Provide the (x, y) coordinate of the cell's center where the given text is located.  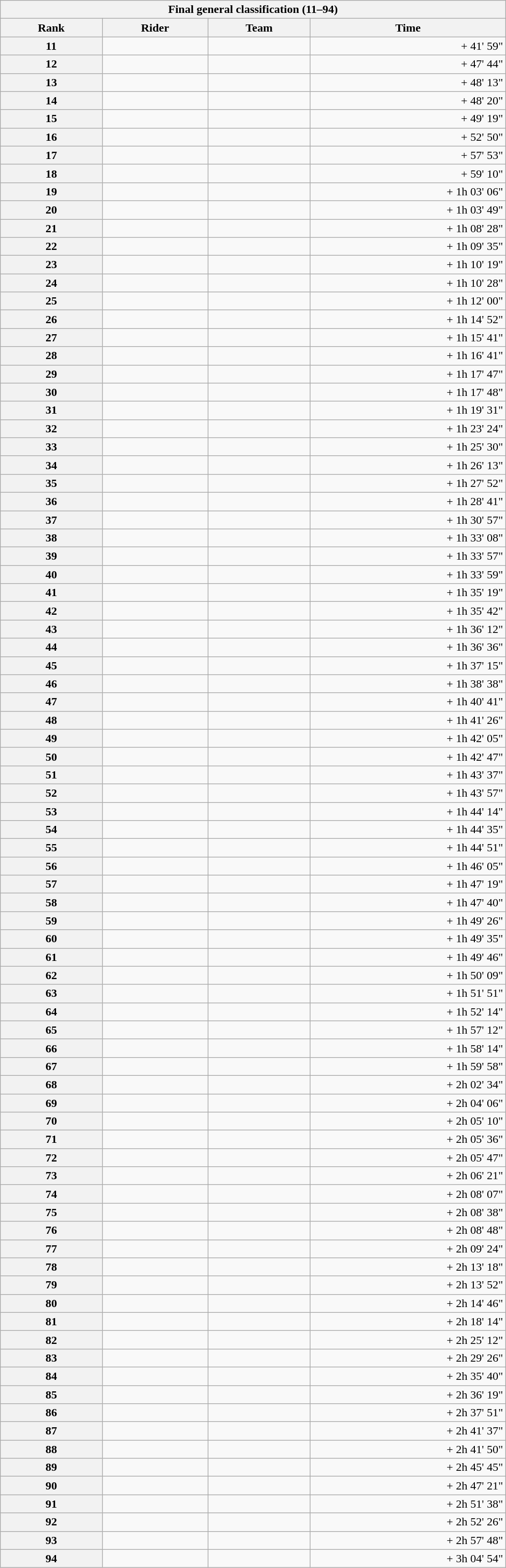
34 (51, 465)
+ 2h 13' 52" (408, 1285)
64 (51, 1012)
+ 2h 18' 14" (408, 1321)
+ 49' 19" (408, 119)
+ 1h 17' 47" (408, 374)
51 (51, 775)
+ 1h 28' 41" (408, 501)
41 (51, 593)
17 (51, 155)
+ 48' 13" (408, 82)
37 (51, 519)
+ 1h 25' 30" (408, 447)
+ 2h 13' 18" (408, 1267)
+ 2h 05' 36" (408, 1139)
Rank (51, 28)
28 (51, 356)
+ 1h 37' 15" (408, 666)
77 (51, 1249)
50 (51, 756)
38 (51, 538)
+ 2h 06' 21" (408, 1176)
+ 1h 59' 58" (408, 1066)
+ 1h 09' 35" (408, 247)
39 (51, 556)
+ 1h 57' 12" (408, 1030)
+ 1h 19' 31" (408, 410)
+ 1h 36' 12" (408, 629)
63 (51, 993)
+ 1h 44' 35" (408, 830)
18 (51, 173)
+ 1h 50' 09" (408, 975)
+ 1h 03' 49" (408, 210)
11 (51, 46)
+ 1h 23' 24" (408, 429)
+ 48' 20" (408, 101)
74 (51, 1194)
79 (51, 1285)
+ 1h 43' 57" (408, 793)
59 (51, 921)
81 (51, 1321)
+ 47' 44" (408, 64)
+ 1h 35' 42" (408, 611)
22 (51, 247)
+ 2h 41' 50" (408, 1449)
87 (51, 1431)
80 (51, 1303)
49 (51, 738)
+ 2h 05' 10" (408, 1121)
60 (51, 939)
+ 1h 44' 14" (408, 812)
+ 2h 05' 47" (408, 1158)
+ 2h 47' 21" (408, 1486)
56 (51, 866)
71 (51, 1139)
+ 1h 14' 52" (408, 319)
91 (51, 1504)
+ 1h 58' 14" (408, 1048)
+ 2h 08' 07" (408, 1194)
+ 1h 42' 47" (408, 756)
92 (51, 1522)
65 (51, 1030)
86 (51, 1413)
+ 1h 42' 05" (408, 738)
+ 1h 35' 19" (408, 593)
+ 1h 41' 26" (408, 720)
+ 3h 04' 54" (408, 1558)
+ 2h 35' 40" (408, 1376)
+ 1h 12' 00" (408, 301)
75 (51, 1212)
57 (51, 884)
47 (51, 702)
45 (51, 666)
+ 2h 45' 45" (408, 1467)
+ 1h 38' 38" (408, 684)
+ 59' 10" (408, 173)
20 (51, 210)
+ 2h 09' 24" (408, 1249)
85 (51, 1395)
+ 1h 17' 48" (408, 392)
27 (51, 338)
+ 1h 10' 19" (408, 265)
+ 1h 15' 41" (408, 338)
40 (51, 575)
66 (51, 1048)
+ 1h 03' 06" (408, 192)
+ 1h 43' 37" (408, 775)
+ 1h 51' 51" (408, 993)
+ 1h 49' 46" (408, 957)
Team (259, 28)
Time (408, 28)
+ 2h 41' 37" (408, 1431)
15 (51, 119)
+ 2h 02' 34" (408, 1084)
Rider (155, 28)
13 (51, 82)
62 (51, 975)
+ 1h 26' 13" (408, 465)
+ 1h 46' 05" (408, 866)
+ 2h 14' 46" (408, 1303)
+ 2h 37' 51" (408, 1413)
+ 1h 08' 28" (408, 228)
+ 57' 53" (408, 155)
+ 1h 10' 28" (408, 283)
42 (51, 611)
19 (51, 192)
+ 1h 16' 41" (408, 356)
+ 2h 57' 48" (408, 1540)
76 (51, 1230)
+ 41' 59" (408, 46)
54 (51, 830)
84 (51, 1376)
89 (51, 1467)
68 (51, 1084)
+ 52' 50" (408, 137)
69 (51, 1103)
+ 1h 47' 19" (408, 884)
+ 2h 29' 26" (408, 1358)
+ 2h 51' 38" (408, 1504)
72 (51, 1158)
+ 1h 27' 52" (408, 483)
+ 1h 49' 35" (408, 939)
73 (51, 1176)
32 (51, 429)
82 (51, 1340)
35 (51, 483)
33 (51, 447)
70 (51, 1121)
+ 1h 33' 08" (408, 538)
61 (51, 957)
30 (51, 392)
+ 2h 08' 48" (408, 1230)
21 (51, 228)
+ 1h 40' 41" (408, 702)
+ 2h 36' 19" (408, 1395)
14 (51, 101)
31 (51, 410)
25 (51, 301)
58 (51, 902)
67 (51, 1066)
55 (51, 848)
23 (51, 265)
29 (51, 374)
+ 2h 08' 38" (408, 1212)
+ 1h 30' 57" (408, 519)
+ 1h 33' 59" (408, 575)
36 (51, 501)
83 (51, 1358)
93 (51, 1540)
52 (51, 793)
53 (51, 812)
48 (51, 720)
43 (51, 629)
16 (51, 137)
+ 1h 36' 36" (408, 647)
78 (51, 1267)
+ 2h 52' 26" (408, 1522)
+ 2h 25' 12" (408, 1340)
88 (51, 1449)
46 (51, 684)
44 (51, 647)
24 (51, 283)
+ 1h 47' 40" (408, 902)
+ 2h 04' 06" (408, 1103)
94 (51, 1558)
90 (51, 1486)
Final general classification (11–94) (253, 10)
+ 1h 44' 51" (408, 848)
+ 1h 49' 26" (408, 921)
26 (51, 319)
+ 1h 33' 57" (408, 556)
+ 1h 52' 14" (408, 1012)
12 (51, 64)
